From the cell containing the given text, extract its center point as (x, y) coordinate. 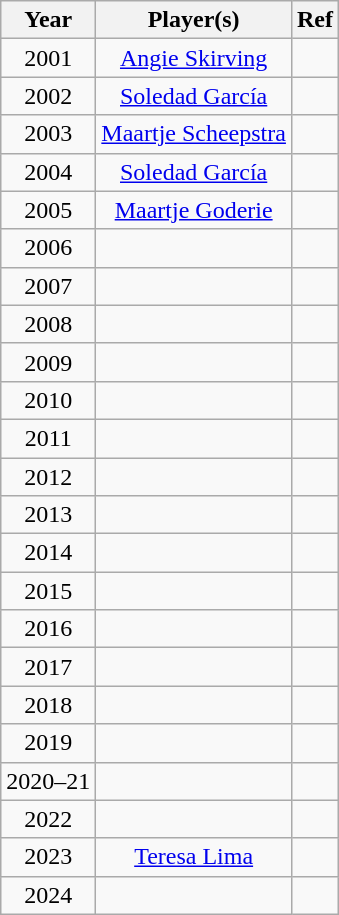
2016 (48, 629)
Year (48, 20)
2009 (48, 362)
2006 (48, 248)
Ref (314, 20)
2007 (48, 286)
Maartje Goderie (194, 210)
2004 (48, 172)
2005 (48, 210)
2014 (48, 553)
2024 (48, 895)
2015 (48, 591)
2018 (48, 705)
2003 (48, 134)
2002 (48, 96)
2010 (48, 400)
2012 (48, 477)
2020–21 (48, 781)
Teresa Lima (194, 857)
Maartje Scheepstra (194, 134)
2017 (48, 667)
2001 (48, 58)
Angie Skirving (194, 58)
2023 (48, 857)
Player(s) (194, 20)
2011 (48, 438)
2022 (48, 819)
2013 (48, 515)
2008 (48, 324)
2019 (48, 743)
